Scan for the cell matching the given text and deliver its [X, Y] coordinate at center. 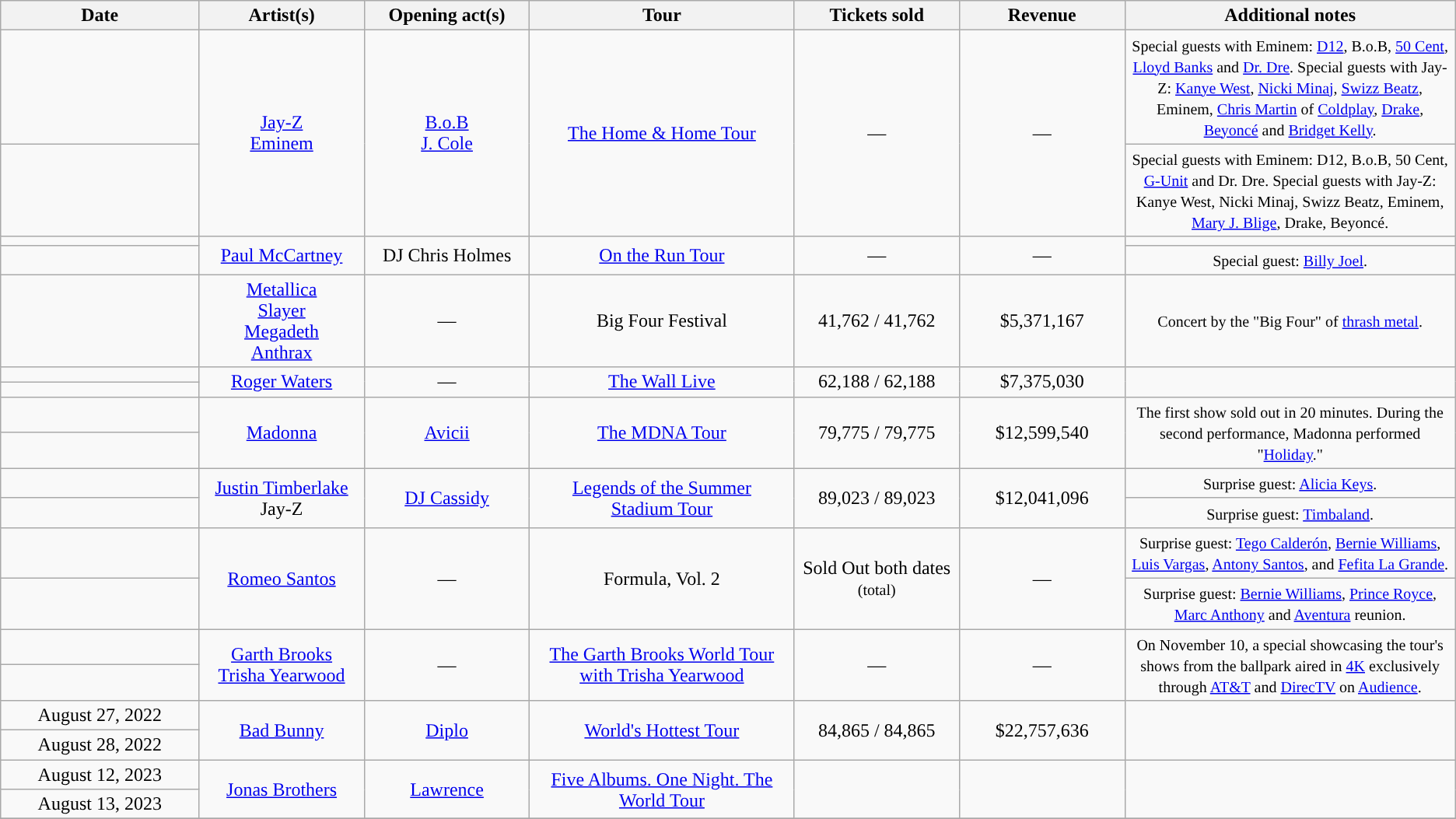
August 27, 2022 [100, 716]
Tour [662, 16]
$7,375,030 [1042, 382]
Surprise guest: Tego Calderón, Bernie Williams, Luis Vargas, Antony Santos, and Fefita La Grande. [1290, 552]
Avicii [446, 432]
Surprise guest: Alicia Keys. [1290, 483]
Lawrence [446, 789]
Romeo Santos [282, 578]
41,762 / 41,762 [877, 320]
Formula, Vol. 2 [662, 578]
Sold Out both dates(total) [877, 578]
August 12, 2023 [100, 775]
Justin TimberlakeJay-Z [282, 498]
MetallicaSlayerMegadethAnthrax [282, 320]
Jay-ZEminem [282, 134]
On the Run Tour [662, 255]
Madonna [282, 432]
$12,041,096 [1042, 498]
The Garth Brooks World Tour with Trisha Yearwood [662, 664]
The first show sold out in 20 minutes. During the second performance, Madonna performed "Holiday." [1290, 432]
79,775 / 79,775 [877, 432]
62,188 / 62,188 [877, 382]
$12,599,540 [1042, 432]
World's Hottest Tour [662, 730]
August 28, 2022 [100, 745]
Concert by the "Big Four" of thrash metal. [1290, 320]
Surprise guest: Bernie Williams, Prince Royce, Marc Anthony and Aventura reunion. [1290, 604]
August 13, 2023 [100, 804]
Artist(s) [282, 16]
Five Albums. One Night. The World Tour [662, 789]
B.o.BJ. Cole [446, 134]
Garth BrooksTrisha Yearwood [282, 664]
Diplo [446, 730]
On November 10, a special showcasing the tour's shows from the ballpark aired in 4K exclusively through AT&T and DirecTV on Audience. [1290, 664]
Roger Waters [282, 382]
DJ Cassidy [446, 498]
The Wall Live [662, 382]
DJ Chris Holmes [446, 255]
84,865 / 84,865 [877, 730]
Bad Bunny [282, 730]
Additional notes [1290, 16]
Big Four Festival [662, 320]
89,023 / 89,023 [877, 498]
Special guest: Billy Joel. [1290, 260]
Revenue [1042, 16]
Date [100, 16]
$5,371,167 [1042, 320]
Tickets sold [877, 16]
Opening act(s) [446, 16]
The Home & Home Tour [662, 134]
Legends of the SummerStadium Tour [662, 498]
$22,757,636 [1042, 730]
Surprise guest: Timbaland. [1290, 513]
The MDNA Tour [662, 432]
Jonas Brothers [282, 789]
Paul McCartney [282, 255]
